Capture the cell that displays the provided text and extract its [X, Y] central coordinate. 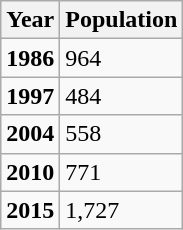
964 [122, 58]
2010 [30, 172]
771 [122, 172]
1,727 [122, 210]
Year [30, 20]
1997 [30, 96]
2004 [30, 134]
484 [122, 96]
2015 [30, 210]
558 [122, 134]
Population [122, 20]
1986 [30, 58]
